Determine the (X, Y) coordinate at the center of the cell enclosing the given text.  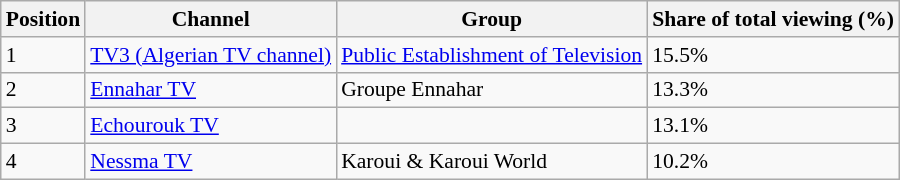
2 (43, 90)
Group (492, 19)
Groupe Ennahar (492, 90)
Channel (210, 19)
TV3 (Algerian TV channel) (210, 55)
13.1% (773, 126)
Nessma TV (210, 162)
Karoui & Karoui World (492, 162)
1 (43, 55)
4 (43, 162)
Share of total viewing (%) (773, 19)
Echourouk TV (210, 126)
3 (43, 126)
Ennahar TV (210, 90)
10.2% (773, 162)
Position (43, 19)
13.3% (773, 90)
15.5% (773, 55)
Public Establishment of Television (492, 55)
